Extract the (x, y) coordinate from the center of the cell holding the provided text.  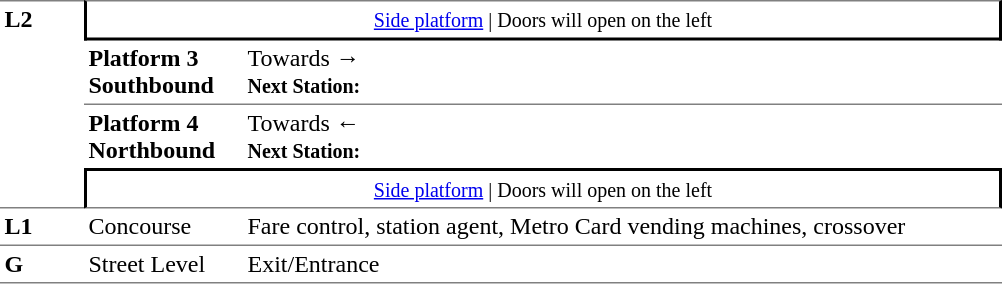
Street Level (164, 264)
Exit/Entrance (622, 264)
Towards ← Next Station: (622, 136)
L2 (42, 104)
Platform 3Southbound (164, 72)
Towards → Next Station: (622, 72)
Platform 4Northbound (164, 136)
L1 (42, 226)
Concourse (164, 226)
G (42, 264)
Fare control, station agent, Metro Card vending machines, crossover (622, 226)
